From the cell containing the given text, extract its center point as [X, Y] coordinate. 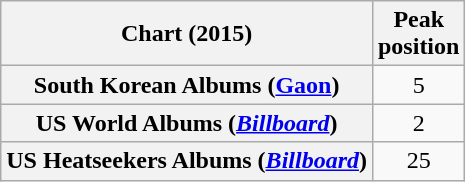
South Korean Albums (Gaon) [187, 85]
Peakposition [418, 34]
5 [418, 85]
Chart (2015) [187, 34]
US Heatseekers Albums (Billboard) [187, 161]
US World Albums (Billboard) [187, 123]
2 [418, 123]
25 [418, 161]
